Pinpoint the cell where the given text exists, returning its [X, Y] midpoint coordinate. 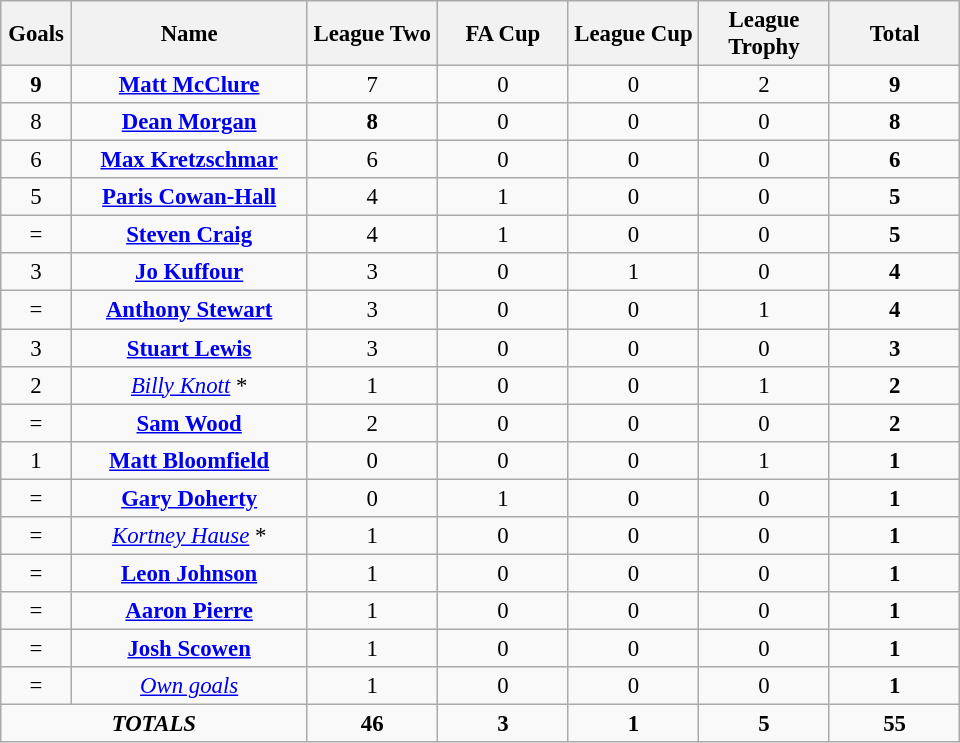
Aaron Pierre [189, 611]
Josh Scowen [189, 648]
Steven Craig [189, 235]
Paris Cowan-Hall [189, 197]
Goals [36, 34]
Jo Kuffour [189, 273]
Kortney Hause * [189, 536]
Total [894, 34]
League Trophy [764, 34]
FA Cup [504, 34]
Anthony Stewart [189, 310]
Matt Bloomfield [189, 460]
Max Kretzschmar [189, 160]
Leon Johnson [189, 573]
Matt McClure [189, 85]
46 [372, 724]
Name [189, 34]
League Cup [634, 34]
Stuart Lewis [189, 348]
Gary Doherty [189, 498]
Dean Morgan [189, 122]
55 [894, 724]
TOTALS [154, 724]
League Two [372, 34]
Billy Knott * [189, 385]
Own goals [189, 686]
Sam Wood [189, 423]
7 [372, 85]
